Extract the [x, y] coordinate from the center of the cell holding the provided text.  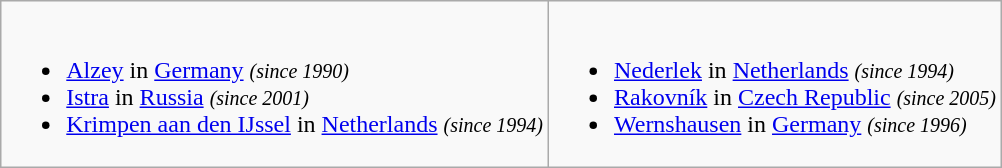
Alzey in Germany (since 1990) Istra in Russia (since 2001) Krimpen aan den IJssel in Netherlands (since 1994) [275, 84]
Nederlek in Netherlands (since 1994) Rakovník in Czech Republic (since 2005) Wernshausen in Germany (since 1996) [774, 84]
